Find where the given text appears and provide that cell's center as (x, y) coordinate. 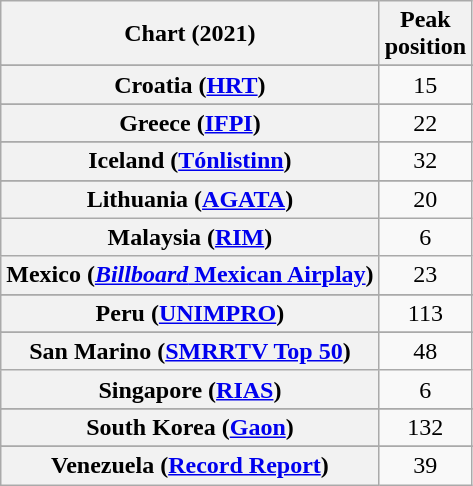
Malaysia (RIM) (190, 237)
Peru (UNIMPRO) (190, 313)
San Marino (SMRRTV Top 50) (190, 351)
Croatia (HRT) (190, 85)
32 (425, 161)
20 (425, 199)
Mexico (Billboard Mexican Airplay) (190, 275)
39 (425, 465)
Chart (2021) (190, 34)
Lithuania (AGATA) (190, 199)
Greece (IFPI) (190, 123)
23 (425, 275)
Venezuela (Record Report) (190, 465)
Iceland (Tónlistinn) (190, 161)
15 (425, 85)
132 (425, 427)
Peakposition (425, 34)
Singapore (RIAS) (190, 389)
22 (425, 123)
113 (425, 313)
48 (425, 351)
South Korea (Gaon) (190, 427)
